Scan for the cell matching the given text and deliver its (X, Y) coordinate at center. 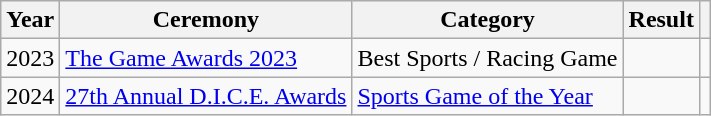
Sports Game of the Year (488, 96)
Result (661, 20)
Category (488, 20)
2023 (30, 58)
Year (30, 20)
27th Annual D.I.C.E. Awards (206, 96)
Ceremony (206, 20)
Best Sports / Racing Game (488, 58)
The Game Awards 2023 (206, 58)
2024 (30, 96)
